Capture the cell that displays the provided text and extract its [X, Y] central coordinate. 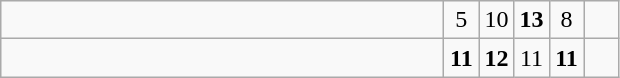
10 [496, 20]
8 [566, 20]
5 [462, 20]
13 [532, 20]
12 [496, 58]
